Scan for the cell matching the given text and deliver its [x, y] coordinate at center. 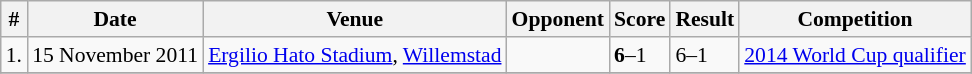
Score [640, 19]
Competition [855, 19]
Venue [354, 19]
Ergilio Hato Stadium, Willemstad [354, 55]
# [14, 19]
1. [14, 55]
Date [115, 19]
15 November 2011 [115, 55]
2014 World Cup qualifier [855, 55]
Opponent [558, 19]
Result [704, 19]
